Identify which cell holds the provided text, then report its [x, y] central coordinate. 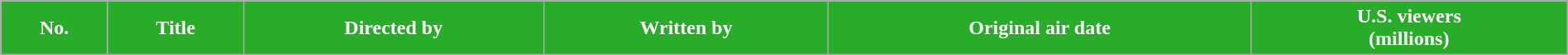
Title [175, 28]
U.S. viewers(millions) [1409, 28]
No. [55, 28]
Original air date [1040, 28]
Directed by [394, 28]
Written by [686, 28]
